Capture the cell that displays the provided text and extract its [X, Y] central coordinate. 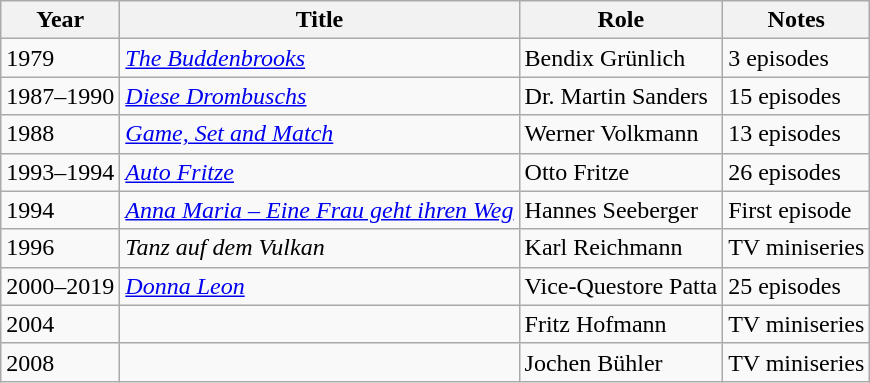
25 episodes [796, 286]
1996 [60, 248]
Notes [796, 20]
Anna Maria – Eine Frau geht ihren Weg [320, 210]
Otto Fritze [621, 172]
Werner Volkmann [621, 134]
Donna Leon [320, 286]
2004 [60, 324]
Tanz auf dem Vulkan [320, 248]
Diese Drombuschs [320, 96]
The Buddenbrooks [320, 58]
1979 [60, 58]
Bendix Grünlich [621, 58]
Role [621, 20]
Auto Fritze [320, 172]
Hannes Seeberger [621, 210]
15 episodes [796, 96]
2008 [60, 362]
26 episodes [796, 172]
2000–2019 [60, 286]
Dr. Martin Sanders [621, 96]
Game, Set and Match [320, 134]
Jochen Bühler [621, 362]
Title [320, 20]
Year [60, 20]
3 episodes [796, 58]
1988 [60, 134]
Fritz Hofmann [621, 324]
First episode [796, 210]
13 episodes [796, 134]
1993–1994 [60, 172]
1994 [60, 210]
1987–1990 [60, 96]
Vice-Questore Patta [621, 286]
Karl Reichmann [621, 248]
